From the cell containing the given text, extract its center point as [X, Y] coordinate. 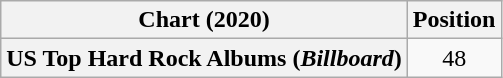
Position [454, 20]
US Top Hard Rock Albums (Billboard) [204, 58]
48 [454, 58]
Chart (2020) [204, 20]
